Find where the given text appears and provide that cell's center as [x, y] coordinate. 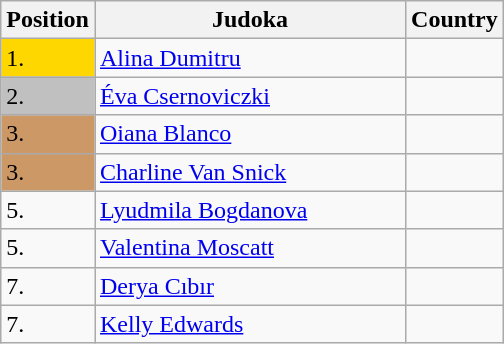
Country [455, 20]
Position [48, 20]
Lyudmila Bogdanova [250, 210]
Charline Van Snick [250, 172]
1. [48, 58]
Alina Dumitru [250, 58]
Valentina Moscatt [250, 248]
Éva Csernoviczki [250, 96]
Judoka [250, 20]
2. [48, 96]
Kelly Edwards [250, 324]
Derya Cıbır [250, 286]
Oiana Blanco [250, 134]
